Return the [X, Y] coordinate for the center point of the cell that contains the specified text.  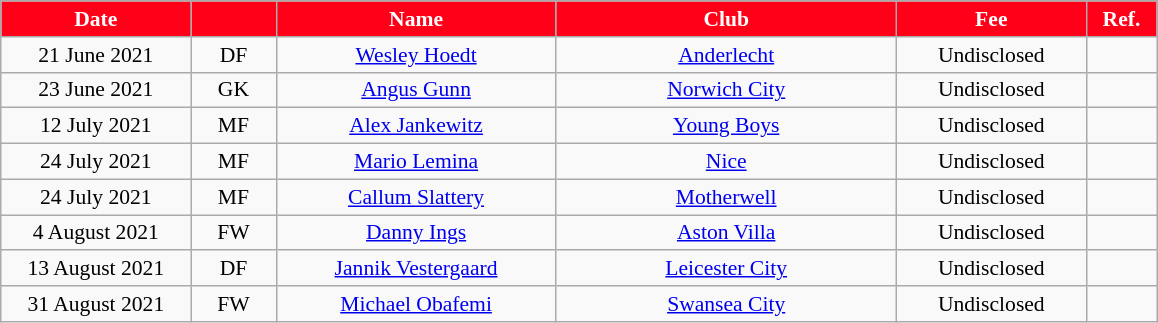
Aston Villa [726, 233]
Michael Obafemi [416, 304]
Date [96, 19]
Jannik Vestergaard [416, 269]
Alex Jankewitz [416, 126]
Anderlecht [726, 55]
Motherwell [726, 197]
31 August 2021 [96, 304]
4 August 2021 [96, 233]
Nice [726, 162]
Name [416, 19]
Norwich City [726, 90]
GK [234, 90]
12 July 2021 [96, 126]
Young Boys [726, 126]
Leicester City [726, 269]
Fee [991, 19]
Swansea City [726, 304]
23 June 2021 [96, 90]
Wesley Hoedt [416, 55]
Callum Slattery [416, 197]
Club [726, 19]
Danny Ings [416, 233]
Angus Gunn [416, 90]
21 June 2021 [96, 55]
Ref. [1121, 19]
13 August 2021 [96, 269]
Mario Lemina [416, 162]
